Scan for the cell matching the given text and deliver its [x, y] coordinate at center. 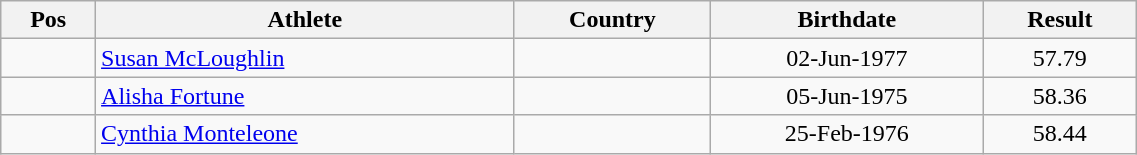
Susan McLoughlin [305, 58]
Result [1060, 20]
Cynthia Monteleone [305, 134]
57.79 [1060, 58]
Pos [48, 20]
Alisha Fortune [305, 96]
Country [612, 20]
58.44 [1060, 134]
02-Jun-1977 [847, 58]
05-Jun-1975 [847, 96]
Athlete [305, 20]
58.36 [1060, 96]
Birthdate [847, 20]
25-Feb-1976 [847, 134]
